Scan for the cell matching the given text and deliver its (x, y) coordinate at center. 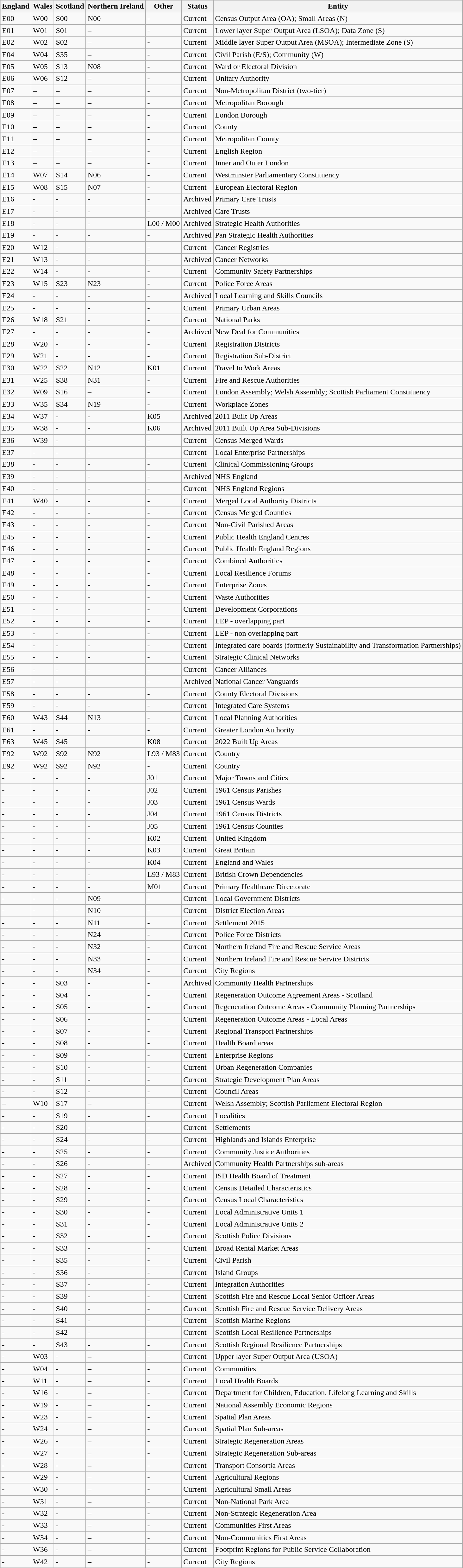
W40 (43, 500)
W35 (43, 404)
Strategic Development Plan Areas (338, 1079)
Census Output Area (OA); Small Areas (N) (338, 18)
S32 (70, 1236)
E59 (16, 705)
Primary Urban Areas (338, 308)
E20 (16, 247)
E56 (16, 669)
District Election Areas (338, 910)
E27 (16, 332)
E41 (16, 500)
S21 (70, 320)
E60 (16, 717)
E39 (16, 476)
Northern Ireland Fire and Rescue Service Areas (338, 947)
1961 Census Wards (338, 802)
K04 (164, 862)
E08 (16, 103)
Upper layer Super Output Area (USOA) (338, 1357)
Census Merged Counties (338, 513)
S29 (70, 1200)
E49 (16, 585)
E61 (16, 730)
Regeneration Outcome Areas - Community Planning Partnerships (338, 1007)
N10 (116, 910)
W13 (43, 259)
Local Administrative Units 2 (338, 1224)
E37 (16, 452)
Localities (338, 1115)
Urban Regeneration Companies (338, 1067)
J04 (164, 814)
Pan Strategic Health Authorities (338, 235)
W42 (43, 1562)
Local Administrative Units 1 (338, 1212)
E47 (16, 561)
W43 (43, 717)
E48 (16, 573)
Scottish Local Resilience Partnerships (338, 1333)
NHS England (338, 476)
LEP - overlapping part (338, 621)
Broad Rental Market Areas (338, 1248)
Census Local Characteristics (338, 1200)
United Kingdom (338, 838)
E21 (16, 259)
NHS England Regions (338, 488)
N32 (116, 947)
Wales (43, 6)
National Assembly Economic Regions (338, 1405)
S43 (70, 1345)
Unitary Authority (338, 79)
W06 (43, 79)
E25 (16, 308)
Local Resilience Forums (338, 573)
E31 (16, 380)
W05 (43, 67)
S06 (70, 1019)
Integrated care boards (formerly Sustainability and Transformation Partnerships) (338, 645)
E51 (16, 609)
Northern Ireland Fire and Rescue Service Districts (338, 959)
1961 Census Counties (338, 826)
Great Britain (338, 850)
N13 (116, 717)
E38 (16, 464)
E55 (16, 657)
M01 (164, 886)
E07 (16, 91)
E00 (16, 18)
Combined Authorities (338, 561)
S25 (70, 1152)
Waste Authorities (338, 597)
S11 (70, 1079)
Integration Authorities (338, 1284)
N11 (116, 923)
S24 (70, 1140)
W15 (43, 284)
Footprint Regions for Public Service Collaboration (338, 1550)
W00 (43, 18)
Strategic Regeneration Areas (338, 1441)
Community Health Partnerships (338, 983)
K03 (164, 850)
2011 Built Up Area Sub-Divisions (338, 428)
W10 (43, 1103)
Local Health Boards (338, 1381)
E36 (16, 440)
N08 (116, 67)
Development Corporations (338, 609)
Other (164, 6)
E12 (16, 151)
W11 (43, 1381)
England (16, 6)
E32 (16, 392)
Regional Transport Partnerships (338, 1031)
E01 (16, 30)
E29 (16, 356)
E58 (16, 693)
Local Enterprise Partnerships (338, 452)
E24 (16, 296)
S17 (70, 1103)
Clinical Commissioning Groups (338, 464)
Primary Healthcare Directorate (338, 886)
Local Planning Authorities (338, 717)
W08 (43, 187)
S38 (70, 380)
Entity (338, 6)
Regeneration Outcome Areas - Local Areas (338, 1019)
K01 (164, 368)
Settlements (338, 1128)
Metropolitan County (338, 139)
Agricultural Small Areas (338, 1489)
E52 (16, 621)
W32 (43, 1514)
W20 (43, 344)
K02 (164, 838)
Integrated Care Systems (338, 705)
S13 (70, 67)
Strategic Health Authorities (338, 223)
K06 (164, 428)
W27 (43, 1453)
N07 (116, 187)
E10 (16, 127)
Scotland (70, 6)
E11 (16, 139)
Non-Civil Parished Areas (338, 525)
E05 (16, 67)
W24 (43, 1429)
Health Board areas (338, 1043)
Inner and Outer London (338, 163)
Spatial Plan Areas (338, 1417)
W38 (43, 428)
N06 (116, 175)
Status (197, 6)
Fire and Rescue Authorities (338, 380)
Northern Ireland (116, 6)
Care Trusts (338, 211)
S22 (70, 368)
S04 (70, 995)
W22 (43, 368)
S15 (70, 187)
Civil Parish (E/S); Community (W) (338, 54)
Cancer Alliances (338, 669)
National Cancer Vanguards (338, 681)
Scottish Police Divisions (338, 1236)
W30 (43, 1489)
E34 (16, 416)
E63 (16, 742)
W23 (43, 1417)
N12 (116, 368)
W39 (43, 440)
N09 (116, 898)
Greater London Authority (338, 730)
W37 (43, 416)
E04 (16, 54)
Non-Communities First Areas (338, 1538)
Cancer Networks (338, 259)
Police Force Areas (338, 284)
Local Government Districts (338, 898)
E54 (16, 645)
European Electoral Region (338, 187)
S31 (70, 1224)
S16 (70, 392)
W33 (43, 1526)
W18 (43, 320)
County (338, 127)
E28 (16, 344)
Scottish Fire and Rescue Local Senior Officer Areas (338, 1296)
S27 (70, 1176)
S30 (70, 1212)
E19 (16, 235)
Merged Local Authority Districts (338, 500)
W02 (43, 42)
K05 (164, 416)
W14 (43, 271)
Scottish Regional Resilience Partnerships (338, 1345)
Scottish Marine Regions (338, 1321)
J05 (164, 826)
E18 (16, 223)
S00 (70, 18)
S40 (70, 1309)
E15 (16, 187)
W19 (43, 1405)
Regeneration Outcome Agreement Areas - Scotland (338, 995)
E46 (16, 549)
S20 (70, 1128)
Spatial Plan Sub-areas (338, 1429)
Workplace Zones (338, 404)
E57 (16, 681)
S19 (70, 1115)
Non-National Park Area (338, 1501)
L00 / M00 (164, 223)
S34 (70, 404)
Registration Districts (338, 344)
E26 (16, 320)
2022 Built Up Areas (338, 742)
E17 (16, 211)
E40 (16, 488)
E45 (16, 537)
Census Merged Wards (338, 440)
Public Health England Centres (338, 537)
S39 (70, 1296)
County Electoral Divisions (338, 693)
Non-Strategic Regeneration Area (338, 1514)
Enterprise Regions (338, 1055)
Westminster Parliamentary Constituency (338, 175)
Public Health England Regions (338, 549)
E30 (16, 368)
New Deal for Communities (338, 332)
S33 (70, 1248)
S45 (70, 742)
Police Force Districts (338, 935)
E13 (16, 163)
J02 (164, 790)
Agricultural Regions (338, 1477)
E42 (16, 513)
Local Learning and Skills Councils (338, 296)
E43 (16, 525)
N24 (116, 935)
W01 (43, 30)
Scottish Fire and Rescue Service Delivery Areas (338, 1309)
English Region (338, 151)
E35 (16, 428)
Strategic Regeneration Sub-areas (338, 1453)
E14 (16, 175)
British Crown Dependencies (338, 874)
S03 (70, 983)
Non-Metropolitan District (two-tier) (338, 91)
S28 (70, 1188)
Census Detailed Characteristics (338, 1188)
Communities (338, 1369)
Highlands and Islands Enterprise (338, 1140)
S23 (70, 284)
S07 (70, 1031)
W21 (43, 356)
Council Areas (338, 1091)
N34 (116, 971)
J01 (164, 778)
E06 (16, 79)
N00 (116, 18)
N23 (116, 284)
E50 (16, 597)
London Assembly; Welsh Assembly; Scottish Parliament Constituency (338, 392)
N31 (116, 380)
S02 (70, 42)
1961 Census Parishes (338, 790)
E23 (16, 284)
Cancer Registries (338, 247)
W45 (43, 742)
E09 (16, 115)
S37 (70, 1284)
Community Health Partnerships sub-areas (338, 1164)
LEP - non overlapping part (338, 633)
W31 (43, 1501)
W03 (43, 1357)
Island Groups (338, 1272)
Department for Children, Education, Lifelong Learning and Skills (338, 1393)
E22 (16, 271)
W29 (43, 1477)
S42 (70, 1333)
E02 (16, 42)
E16 (16, 199)
K08 (164, 742)
W12 (43, 247)
Primary Care Trusts (338, 199)
London Borough (338, 115)
Community Justice Authorities (338, 1152)
Communities First Areas (338, 1526)
Registration Sub-District (338, 356)
1961 Census Districts (338, 814)
Middle layer Super Output Area (MSOA); Intermediate Zone (S) (338, 42)
N33 (116, 959)
W25 (43, 380)
Strategic Clinical Networks (338, 657)
S10 (70, 1067)
W28 (43, 1465)
Welsh Assembly; Scottish Parliament Electoral Region (338, 1103)
S36 (70, 1272)
J03 (164, 802)
S14 (70, 175)
W26 (43, 1441)
S26 (70, 1164)
S41 (70, 1321)
Settlement 2015 (338, 923)
W34 (43, 1538)
S05 (70, 1007)
Lower layer Super Output Area (LSOA); Data Zone (S) (338, 30)
W07 (43, 175)
2011 Built Up Areas (338, 416)
N19 (116, 404)
W09 (43, 392)
Metropolitan Borough (338, 103)
S44 (70, 717)
S08 (70, 1043)
S01 (70, 30)
Ward or Electoral Division (338, 67)
Community Safety Partnerships (338, 271)
E53 (16, 633)
National Parks (338, 320)
E33 (16, 404)
Transport Consortia Areas (338, 1465)
Enterprise Zones (338, 585)
W36 (43, 1550)
Civil Parish (338, 1260)
W16 (43, 1393)
Travel to Work Areas (338, 368)
ISD Health Board of Treatment (338, 1176)
Major Towns and Cities (338, 778)
S09 (70, 1055)
England and Wales (338, 862)
